Pinpoint the cell where the given text exists, returning its [X, Y] midpoint coordinate. 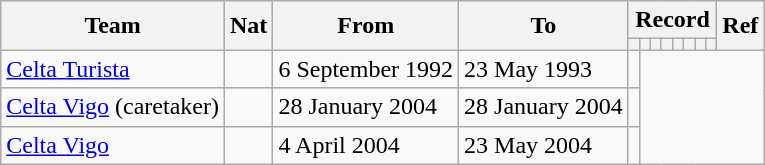
To [544, 26]
4 April 2004 [366, 145]
Team [113, 26]
Celta Turista [113, 69]
23 May 2004 [544, 145]
Celta Vigo (caretaker) [113, 107]
From [366, 26]
Nat [248, 26]
Ref [740, 26]
6 September 1992 [366, 69]
23 May 1993 [544, 69]
Celta Vigo [113, 145]
Record [672, 20]
